Locate the cell with the specified text and output its [X, Y] center coordinate. 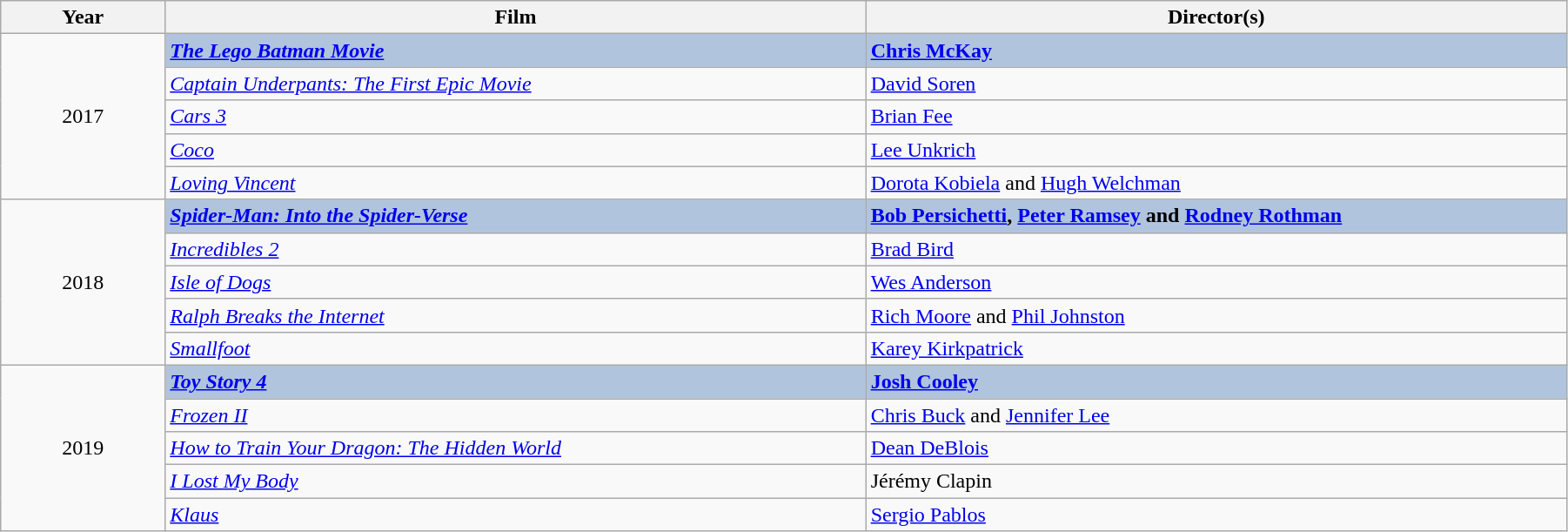
The Lego Batman Movie [515, 51]
Cars 3 [515, 117]
Captain Underpants: The First Epic Movie [515, 84]
2018 [84, 282]
Dean DeBlois [1216, 448]
Loving Vincent [515, 183]
Brad Bird [1216, 249]
Lee Unkrich [1216, 150]
Josh Cooley [1216, 381]
Dorota Kobiela and Hugh Welchman [1216, 183]
Coco [515, 150]
I Lost My Body [515, 481]
Smallfoot [515, 348]
Spider-Man: Into the Spider-Verse [515, 216]
Film [515, 17]
Karey Kirkpatrick [1216, 348]
Jérémy Clapin [1216, 481]
2017 [84, 117]
Chris Buck and Jennifer Lee [1216, 415]
Frozen II [515, 415]
Ralph Breaks the Internet [515, 315]
Chris McKay [1216, 51]
Brian Fee [1216, 117]
Klaus [515, 515]
Incredibles 2 [515, 249]
Rich Moore and Phil Johnston [1216, 315]
David Soren [1216, 84]
Director(s) [1216, 17]
How to Train Your Dragon: The Hidden World [515, 448]
Sergio Pablos [1216, 515]
2019 [84, 448]
Isle of Dogs [515, 282]
Toy Story 4 [515, 381]
Year [84, 17]
Bob Persichetti, Peter Ramsey and Rodney Rothman [1216, 216]
Wes Anderson [1216, 282]
